Scan for the cell matching the given text and deliver its (X, Y) coordinate at center. 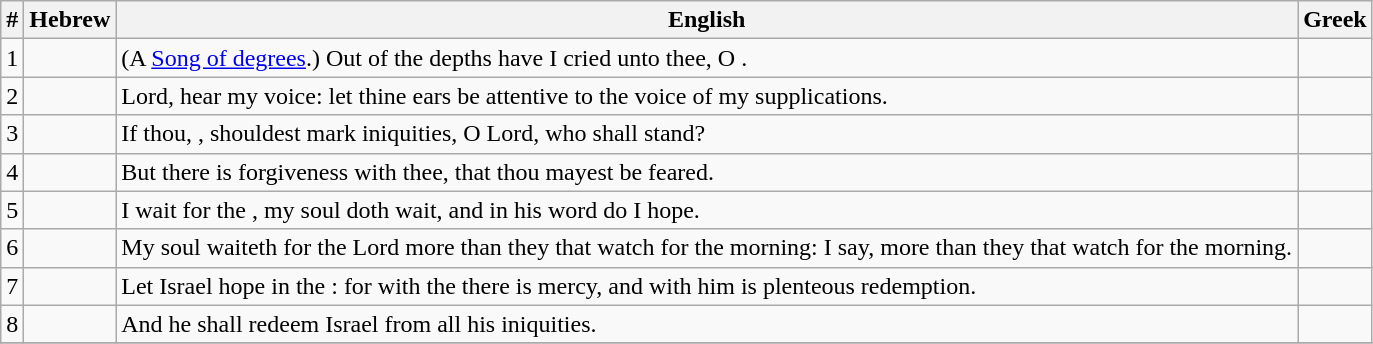
(A Song of degrees.) Out of the depths have I cried unto thee, O . (707, 58)
But there is forgiveness with thee, that thou mayest be feared. (707, 172)
Let Israel hope in the : for with the there is mercy, and with him is plenteous redemption. (707, 286)
Lord, hear my voice: let thine ears be attentive to the voice of my supplications. (707, 96)
1 (12, 58)
Hebrew (70, 20)
# (12, 20)
My soul waiteth for the Lord more than they that watch for the morning: I say, more than they that watch for the morning. (707, 248)
6 (12, 248)
And he shall redeem Israel from all his iniquities. (707, 324)
I wait for the , my soul doth wait, and in his word do I hope. (707, 210)
4 (12, 172)
5 (12, 210)
8 (12, 324)
Greek (1336, 20)
7 (12, 286)
English (707, 20)
If thou, , shouldest mark iniquities, O Lord, who shall stand? (707, 134)
2 (12, 96)
3 (12, 134)
